Identify which cell holds the provided text, then report its [x, y] central coordinate. 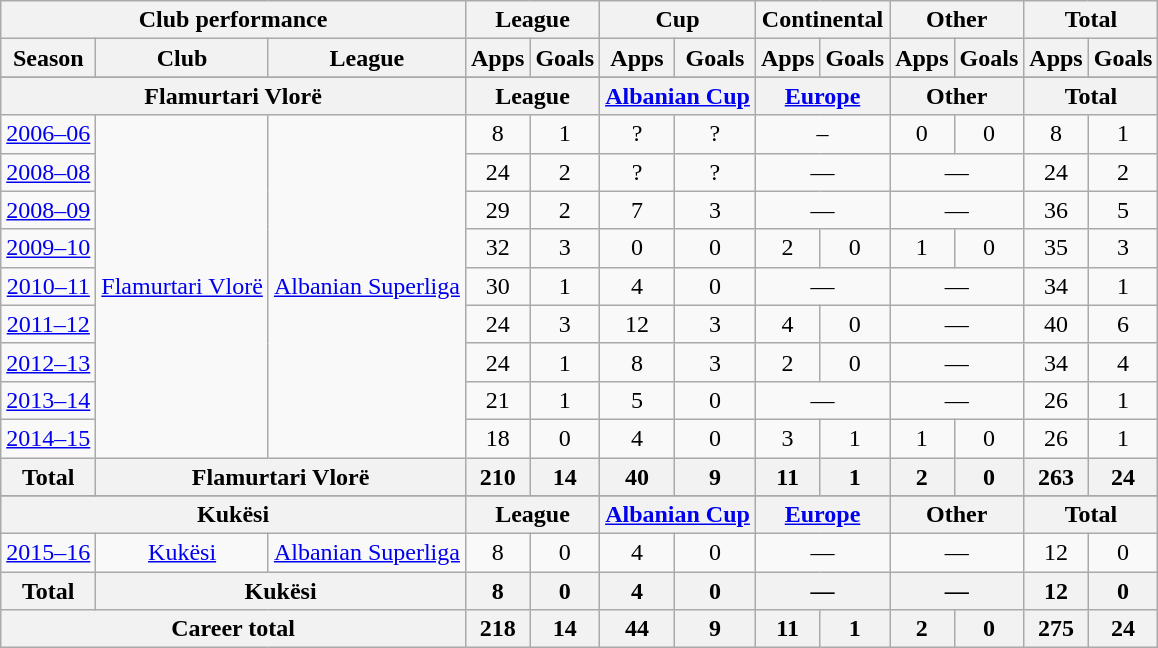
2008–08 [48, 172]
2012–13 [48, 362]
2013–14 [48, 400]
Club [182, 58]
44 [638, 629]
2015–16 [48, 553]
218 [497, 629]
2006–06 [48, 134]
275 [1056, 629]
18 [497, 438]
30 [497, 286]
Season [48, 58]
2011–12 [48, 324]
7 [638, 210]
32 [497, 248]
Cup [678, 20]
Career total [234, 629]
29 [497, 210]
2008–09 [48, 210]
36 [1056, 210]
35 [1056, 248]
21 [497, 400]
2014–15 [48, 438]
263 [1056, 477]
2009–10 [48, 248]
– [822, 134]
Continental [822, 20]
6 [1123, 324]
210 [497, 477]
Club performance [234, 20]
2010–11 [48, 286]
